Return the (X, Y) coordinate for the center point of the cell that contains the specified text.  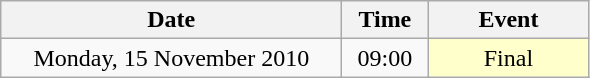
Final (508, 58)
Date (172, 20)
Monday, 15 November 2010 (172, 58)
09:00 (385, 58)
Event (508, 20)
Time (385, 20)
